Locate the cell with the specified text and output its [X, Y] center coordinate. 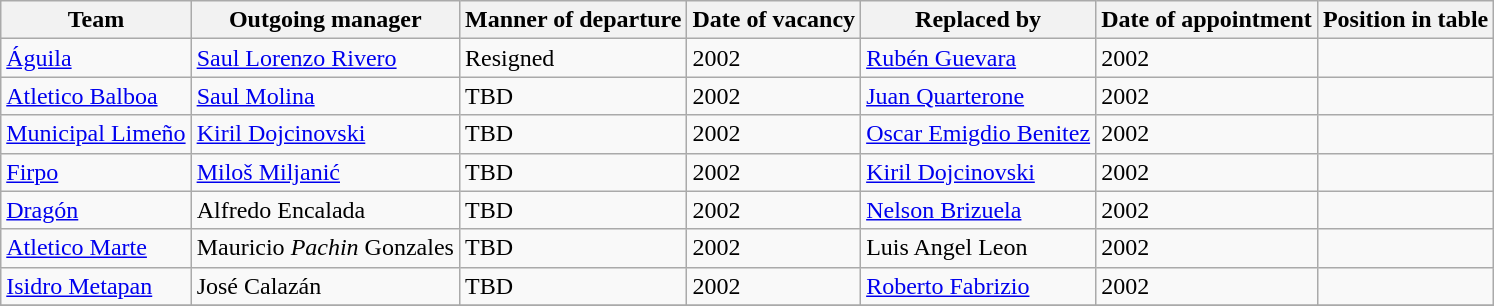
Saul Molina [325, 96]
Mauricio Pachin Gonzales [325, 248]
Miloš Miljanić [325, 172]
Firpo [96, 172]
Rubén Guevara [978, 58]
José Calazán [325, 286]
Luis Angel Leon [978, 248]
Juan Quarterone [978, 96]
Atletico Balboa [96, 96]
Saul Lorenzo Rivero [325, 58]
Date of vacancy [774, 20]
Team [96, 20]
Replaced by [978, 20]
Isidro Metapan [96, 286]
Position in table [1405, 20]
Date of appointment [1207, 20]
Alfredo Encalada [325, 210]
Atletico Marte [96, 248]
Manner of departure [572, 20]
Nelson Brizuela [978, 210]
Oscar Emigdio Benitez [978, 134]
Águila [96, 58]
Municipal Limeño [96, 134]
Resigned [572, 58]
Outgoing manager [325, 20]
Dragón [96, 210]
Roberto Fabrizio [978, 286]
